Capture the cell that displays the provided text and extract its [X, Y] central coordinate. 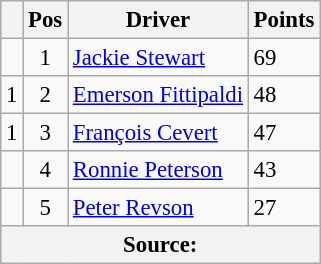
Points [284, 20]
Emerson Fittipaldi [158, 95]
Jackie Stewart [158, 58]
2 [46, 95]
Source: [160, 245]
Pos [46, 20]
3 [46, 133]
4 [46, 170]
Driver [158, 20]
43 [284, 170]
47 [284, 133]
69 [284, 58]
5 [46, 208]
François Cevert [158, 133]
Ronnie Peterson [158, 170]
Peter Revson [158, 208]
27 [284, 208]
48 [284, 95]
